Locate the cell with the specified text and output its (x, y) center coordinate. 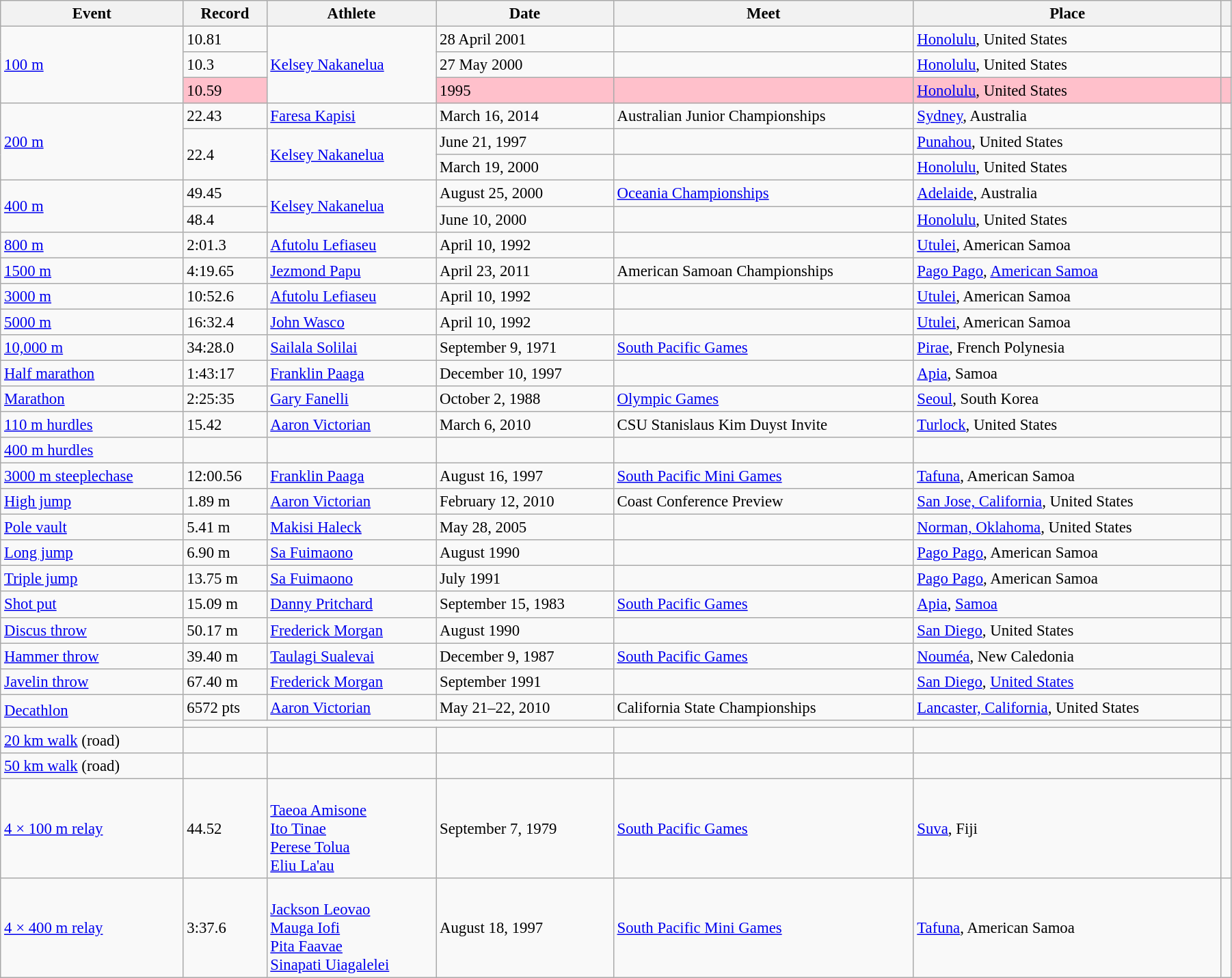
Javelin throw (92, 681)
March 19, 2000 (525, 167)
6572 pts (225, 707)
Shot put (92, 605)
Taeoa AmisoneIto TinaePerese ToluaEliu La'au (351, 828)
5.41 m (225, 528)
September 7, 1979 (525, 828)
67.40 m (225, 681)
10.81 (225, 40)
15.09 m (225, 605)
12:00.56 (225, 476)
100 m (92, 66)
50 km walk (road) (92, 766)
Punahou, United States (1067, 142)
200 m (92, 142)
4 × 400 m relay (92, 928)
Makisi Haleck (351, 528)
September 9, 1971 (525, 348)
Record (225, 14)
1.89 m (225, 502)
October 2, 1988 (525, 399)
2:01.3 (225, 245)
6.90 m (225, 553)
27 May 2000 (525, 65)
22.4 (225, 154)
400 m hurdles (92, 450)
Pirae, French Polynesia (1067, 348)
28 April 2001 (525, 40)
Coast Conference Preview (763, 502)
Gary Fanelli (351, 399)
March 6, 2010 (525, 424)
Event (92, 14)
Marathon (92, 399)
Danny Pritchard (351, 605)
5000 m (92, 322)
June 21, 1997 (525, 142)
December 10, 1997 (525, 373)
Norman, Oklahoma, United States (1067, 528)
California State Championships (763, 707)
John Wasco (351, 322)
800 m (92, 245)
March 16, 2014 (525, 116)
10:52.6 (225, 296)
September 15, 1983 (525, 605)
3:37.6 (225, 928)
Faresa Kapisi (351, 116)
American Samoan Championships (763, 271)
Oceania Championships (763, 193)
Date (525, 14)
1995 (525, 91)
August 18, 1997 (525, 928)
39.40 m (225, 656)
3000 m (92, 296)
110 m hurdles (92, 424)
1500 m (92, 271)
Discus throw (92, 630)
May 28, 2005 (525, 528)
49.45 (225, 193)
Jezmond Papu (351, 271)
June 10, 2000 (525, 219)
December 9, 1987 (525, 656)
Suva, Fiji (1067, 828)
4:19.65 (225, 271)
1:43:17 (225, 373)
10,000 m (92, 348)
44.52 (225, 828)
Pole vault (92, 528)
Nouméa, New Caledonia (1067, 656)
20 km walk (road) (92, 740)
May 21–22, 2010 (525, 707)
Long jump (92, 553)
Olympic Games (763, 399)
August 25, 2000 (525, 193)
San Jose, California, United States (1067, 502)
22.43 (225, 116)
Seoul, South Korea (1067, 399)
4 × 100 m relay (92, 828)
Half marathon (92, 373)
3000 m steeplechase (92, 476)
July 1991 (525, 579)
Athlete (351, 14)
13.75 m (225, 579)
Sailala Solilai (351, 348)
September 1991 (525, 681)
Taulagi Sualevai (351, 656)
February 12, 2010 (525, 502)
Jackson LeovaoMauga IofiPita FaavaeSinapati Uiagalelei (351, 928)
Turlock, United States (1067, 424)
10.3 (225, 65)
Lancaster, California, United States (1067, 707)
Adelaide, Australia (1067, 193)
400 m (92, 206)
Place (1067, 14)
16:32.4 (225, 322)
10.59 (225, 91)
48.4 (225, 219)
Meet (763, 14)
August 16, 1997 (525, 476)
High jump (92, 502)
Decathlon (92, 711)
Hammer throw (92, 656)
2:25:35 (225, 399)
April 23, 2011 (525, 271)
Sydney, Australia (1067, 116)
50.17 m (225, 630)
CSU Stanislaus Kim Duyst Invite (763, 424)
Triple jump (92, 579)
Australian Junior Championships (763, 116)
15.42 (225, 424)
34:28.0 (225, 348)
